Pinpoint the cell where the given text exists, returning its [X, Y] midpoint coordinate. 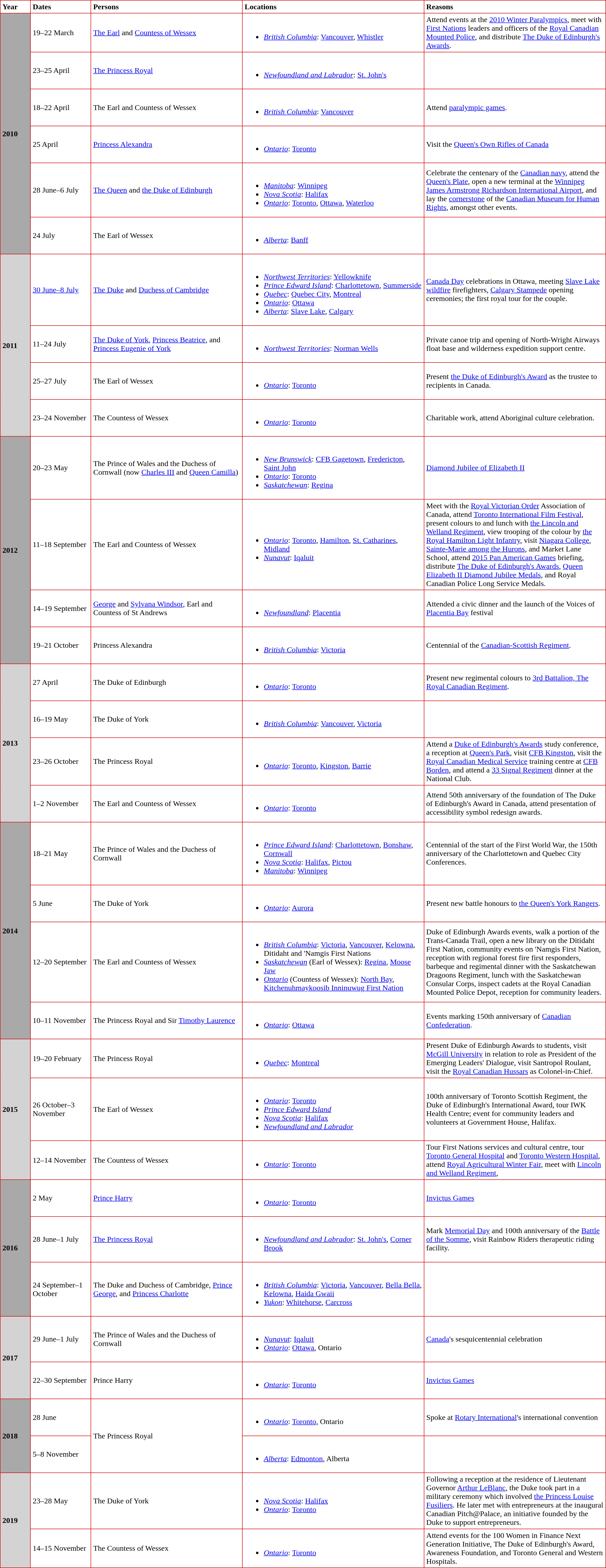
1–2 November [61, 804]
Present the Duke of Edinburgh's Award as the trustee to recipients in Canada. [515, 381]
27 April [61, 682]
18–21 May [61, 853]
2013 [15, 743]
Attend 50th anniversary of the foundation of The Duke of Edinburgh's Award in Canada, attend presentation of accessibility symbol redesign awards. [515, 804]
The Queen and the Duke of Edinburgh [167, 190]
22–30 September [61, 1381]
26 October–3 November [61, 1109]
Attended a civic dinner and the launch of the Voices of Placentia Bay festival [515, 608]
16–19 May [61, 719]
11–24 July [61, 344]
British Columbia: Vancouver [333, 107]
George and Sylvana Windsor, Earl and Countess of St Andrews [167, 608]
Prince Edward Island: Charlottetown, Bonshaw, CornwallNova Scotia: Halifax, PictouManitoba: Winnipeg [333, 853]
2017 [15, 1358]
23–26 October [61, 761]
5–8 November [61, 1454]
British Columbia: Vancouver, Whistler [333, 33]
2014 [15, 931]
Year [15, 7]
Mark Memorial Day and 100th anniversary of the Battle of the Somme, visit Rainbow Riders therapeutic riding facility. [515, 1239]
Ontario: Ottawa [333, 1021]
Present new battle honours to the Queen's York Rangers. [515, 904]
Spoke at Rotary International's international convention [515, 1417]
23–24 November [61, 418]
30 June–8 July [61, 290]
2012 [15, 550]
British Columbia: Vancouver, Victoria [333, 719]
14–19 September [61, 608]
18–22 April [61, 107]
24 September–1 October [61, 1289]
28 June–1 July [61, 1239]
Attend paralympic games. [515, 107]
Newfoundland and Labrador: St. John's [333, 71]
The Prince of Wales and the Duchess of Cornwall (now Charles III and Queen Camilla) [167, 468]
Ontario: TorontoPrince Edward IslandNova Scotia: HalifaxNewfoundland and Labrador [333, 1109]
23–25 April [61, 71]
2 May [61, 1198]
5 June [61, 904]
Ontario: Toronto, Ontario [333, 1417]
The Duke of Edinburgh [167, 682]
19–20 February [61, 1058]
Ontario: Toronto, Kingston, Barrie [333, 761]
2011 [15, 345]
Locations [333, 7]
2016 [15, 1248]
2019 [15, 1520]
Events marking 150th anniversary of Canadian Confederation. [515, 1021]
14–15 November [61, 1548]
12–20 September [61, 962]
The Duke and Duchess of Cambridge, Prince George, and Princess Charlotte [167, 1289]
24 July [61, 236]
28 June–6 July [61, 190]
Alberta: Edmonton, Alberta [333, 1454]
12–14 November [61, 1160]
Nunavut: IqaluitOntario: Ottawa, Ontario [333, 1339]
Alberta: Banff [333, 236]
British Columbia: Victoria, Vancouver, Bella Bella, Kelowna, Haida GwaiiYukon: Whitehorse, Carcross [333, 1289]
Dates [61, 7]
Centennial of the start of the First World War, the 150th anniversary of the Charlottetown and Quebec City Conferences. [515, 853]
Charitable work, attend Aboriginal culture celebration. [515, 418]
Reasons [515, 7]
2015 [15, 1109]
Centennial of the Canadian-Scottish Regiment. [515, 645]
23–28 May [61, 1501]
Northwest Territories: Norman Wells [333, 344]
Newfoundland: Placentia [333, 608]
Newfoundland and Labrador: St. John's, Corner Brook [333, 1239]
20–23 May [61, 468]
Visit the Queen's Own Rifles of Canada [515, 145]
19–22 March [61, 33]
British Columbia: Victoria [333, 645]
Quebec: Montreal [333, 1058]
11–18 September [61, 545]
29 June–1 July [61, 1339]
Ontario: Toronto, Hamilton, St. Catharines, MidlandNunavut: Iqaluit [333, 545]
2018 [15, 1436]
25–27 July [61, 381]
The Duke of York, Princess Beatrice, and Princess Eugenie of York [167, 344]
Present new regimental colours to 3rd Battalion, The Royal Canadian Regiment. [515, 682]
28 June [61, 1417]
Diamond Jubilee of Elizabeth II [515, 468]
The Princess Royal and Sir Timothy Laurence [167, 1021]
Canada's sesquicentennial celebration [515, 1339]
Private canoe trip and opening of North-Wright Airways float base and wilderness expedition support centre. [515, 344]
The Duke and Duchess of Cambridge [167, 290]
Manitoba: WinnipegNova Scotia: HalifaxOntario: Toronto, Ottawa, Waterloo [333, 190]
10–11 November [61, 1021]
2010 [15, 134]
19–21 October [61, 645]
Nova Scotia: HalifaxOntario: Toronto [333, 1501]
New Brunswick: CFB Gagetown, Fredericton, Saint JohnOntario: TorontoSaskatchewan: Regina [333, 468]
25 April [61, 145]
Persons [167, 7]
Ontario: Aurora [333, 904]
